Return [X, Y] of the center of cell containing provided text 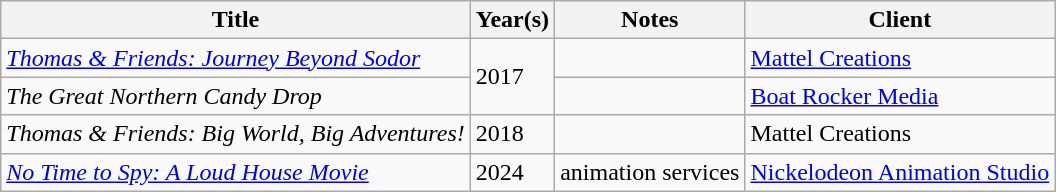
Boat Rocker Media [900, 96]
Thomas & Friends: Journey Beyond Sodor [236, 58]
No Time to Spy: A Loud House Movie [236, 172]
animation services [650, 172]
Client [900, 20]
2017 [512, 77]
Year(s) [512, 20]
Nickelodeon Animation Studio [900, 172]
The Great Northern Candy Drop [236, 96]
Title [236, 20]
Thomas & Friends: Big World, Big Adventures! [236, 134]
Notes [650, 20]
2024 [512, 172]
2018 [512, 134]
